For the text-containing cell, return its midpoint in (x, y) coordinate format. 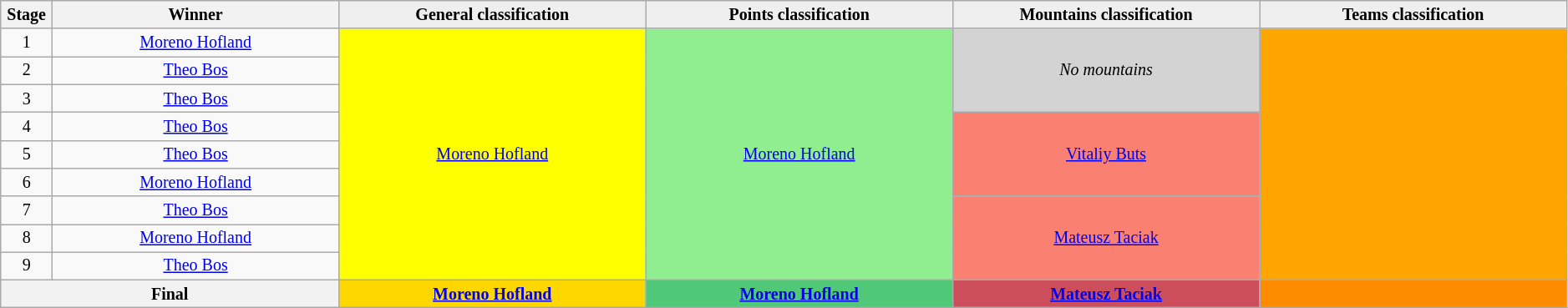
9 (27, 265)
7 (27, 210)
Teams classification (1413, 15)
1 (27, 43)
Winner (195, 15)
2 (27, 70)
General classification (493, 15)
Vitaliy Buts (1106, 154)
8 (27, 239)
Points classification (799, 15)
Final (170, 294)
5 (27, 154)
Stage (27, 15)
6 (27, 182)
No mountains (1106, 71)
3 (27, 98)
4 (27, 127)
Mountains classification (1106, 15)
